Determine the (X, Y) coordinate at the center of the cell enclosing the given text.  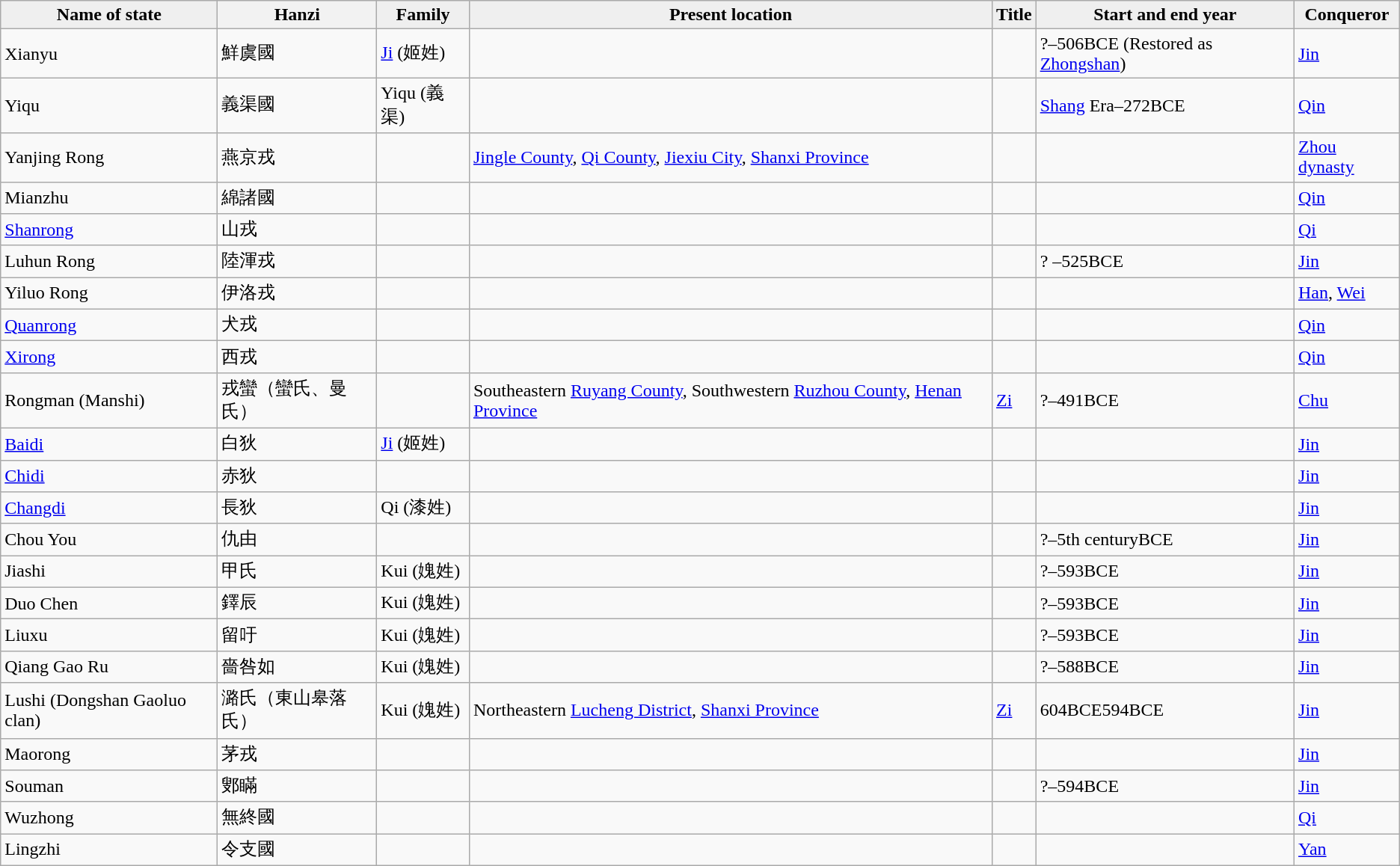
Jingle County, Qi County, Jiexiu City, Shanxi Province (730, 157)
Name of state (109, 15)
Chou You (109, 540)
Liuxu (109, 636)
義渠國 (298, 105)
Mianzhu (109, 197)
伊洛戎 (298, 293)
Rongman (Manshi) (109, 400)
犬戎 (298, 325)
?–491BCE (1165, 400)
?–5th centuryBCE (1165, 540)
Chidi (109, 476)
Lingzhi (109, 850)
? –525BCE (1165, 262)
Northeastern Lucheng District, Shanxi Province (730, 710)
Souman (109, 787)
陸渾戎 (298, 262)
Hanzi (298, 15)
Shang Era–272BCE (1165, 105)
鄋瞞 (298, 787)
Luhun Rong (109, 262)
Baidi (109, 444)
無終國 (298, 818)
Changdi (109, 509)
Yiqu (義渠) (423, 105)
?–506BCE (Restored as Zhongshan) (1165, 54)
仇由 (298, 540)
Present location (730, 15)
Qi (漆姓) (423, 509)
Zhou dynasty (1348, 157)
Conqueror (1348, 15)
Chu (1348, 400)
鮮虞國 (298, 54)
嗇咎如 (298, 667)
Yan (1348, 850)
白狄 (298, 444)
鐸辰 (298, 603)
?–588BCE (1165, 667)
燕京戎 (298, 157)
Qiang Gao Ru (109, 667)
Start and end year (1165, 15)
赤狄 (298, 476)
茅戎 (298, 754)
Xirong (109, 357)
西戎 (298, 357)
Lushi (Dongshan Gaoluo clan) (109, 710)
山戎 (298, 230)
潞氏（東山皋落氏） (298, 710)
Yiqu (109, 105)
Title (1014, 15)
Xianyu (109, 54)
Han, Wei (1348, 293)
Wuzhong (109, 818)
Jiashi (109, 571)
令支國 (298, 850)
Family (423, 15)
Maorong (109, 754)
綿諸國 (298, 197)
Southeastern Ruyang County, Southwestern Ruzhou County, Henan Province (730, 400)
Yiluo Rong (109, 293)
Yanjing Rong (109, 157)
甲氏 (298, 571)
Shanrong (109, 230)
戎蠻（蠻氏、曼氏） (298, 400)
長狄 (298, 509)
?–594BCE (1165, 787)
Duo Chen (109, 603)
Quanrong (109, 325)
604BCE594BCE (1165, 710)
留吁 (298, 636)
